Return the (x, y) coordinate for the center point of the cell that contains the specified text.  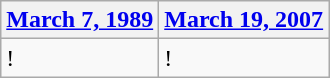
March 19, 2007 (244, 20)
March 7, 1989 (80, 20)
